Capture the cell that displays the provided text and extract its [X, Y] central coordinate. 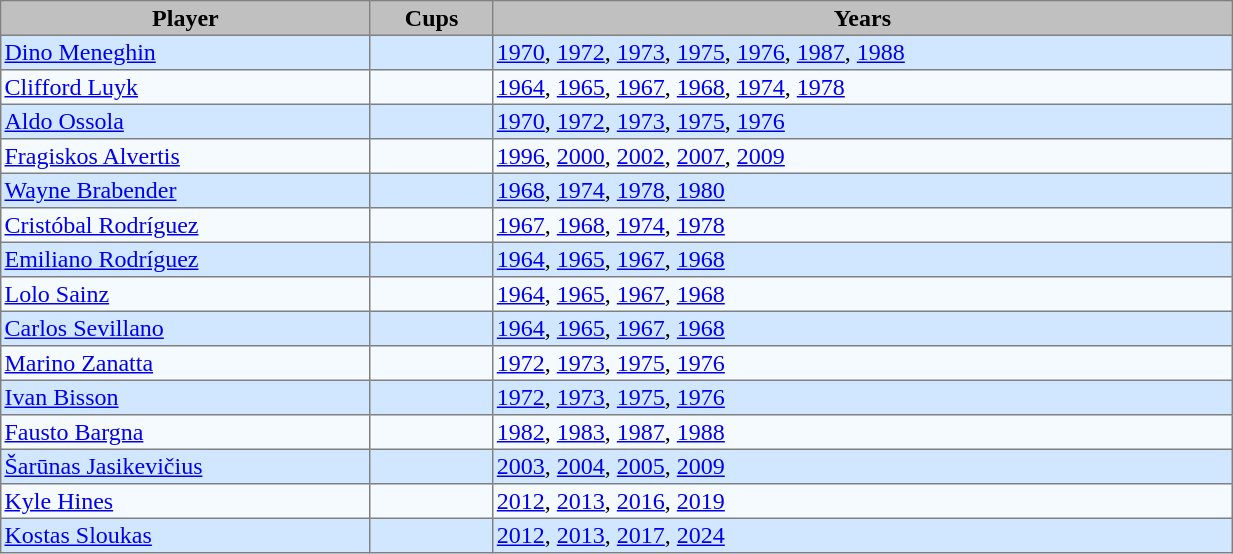
1964, 1965, 1967, 1968, 1974, 1978 [862, 87]
2012, 2013, 2016, 2019 [862, 501]
Cristóbal Rodríguez [186, 225]
1996, 2000, 2002, 2007, 2009 [862, 156]
Kostas Sloukas [186, 535]
Marino Zanatta [186, 363]
Cups [432, 18]
Clifford Luyk [186, 87]
1970, 1972, 1973, 1975, 1976 [862, 121]
Ivan Bisson [186, 397]
Emiliano Rodríguez [186, 259]
1982, 1983, 1987, 1988 [862, 432]
Player [186, 18]
Years [862, 18]
Kyle Hines [186, 501]
2003, 2004, 2005, 2009 [862, 466]
Wayne Brabender [186, 190]
2012, 2013, 2017, 2024 [862, 535]
Fragiskos Alvertis [186, 156]
Carlos Sevillano [186, 328]
1968, 1974, 1978, 1980 [862, 190]
1970, 1972, 1973, 1975, 1976, 1987, 1988 [862, 52]
1967, 1968, 1974, 1978 [862, 225]
Šarūnas Jasikevičius [186, 466]
Lolo Sainz [186, 294]
Aldo Ossola [186, 121]
Dino Meneghin [186, 52]
Fausto Bargna [186, 432]
